From the cell containing the given text, extract its center point as [x, y] coordinate. 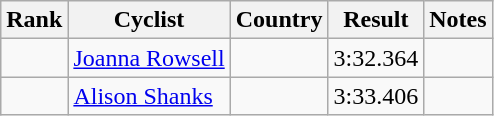
Joanna Rowsell [149, 58]
Country [279, 20]
3:33.406 [376, 96]
Notes [458, 20]
Rank [34, 20]
Cyclist [149, 20]
3:32.364 [376, 58]
Result [376, 20]
Alison Shanks [149, 96]
